Pinpoint the cell where the given text exists, returning its [x, y] midpoint coordinate. 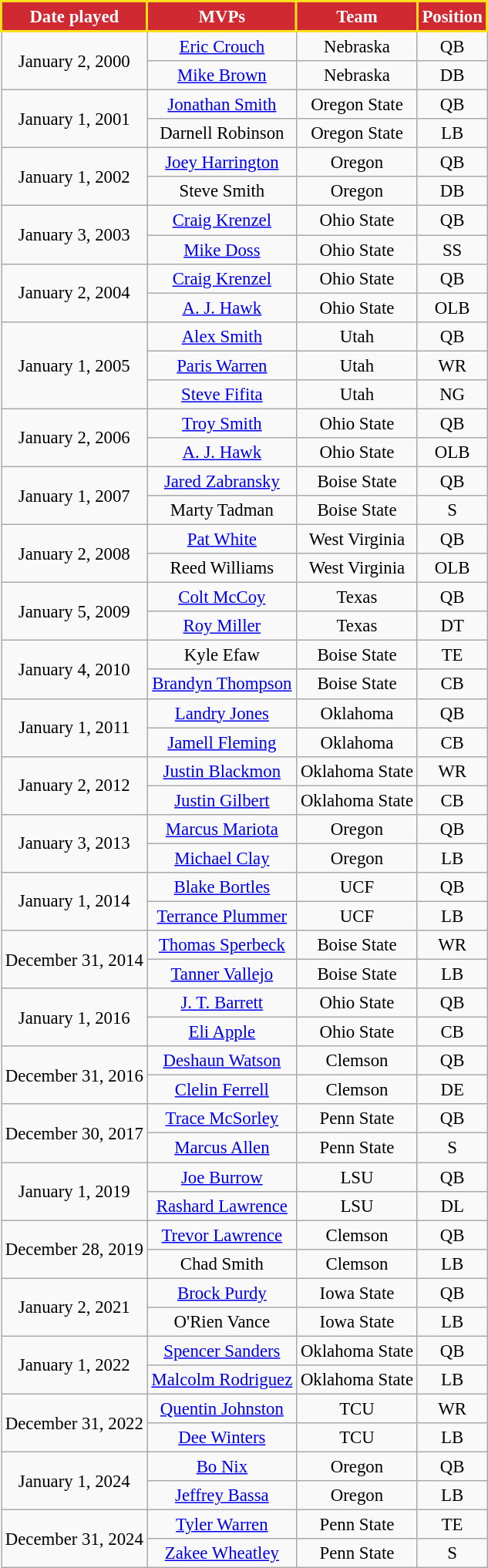
Date played [75, 17]
Brock Purdy [222, 1293]
Reed Williams [222, 568]
December 31, 2024 [75, 1539]
Brandyn Thompson [222, 685]
December 31, 2014 [75, 959]
January 1, 2019 [75, 1192]
January 1, 2005 [75, 365]
Team [358, 17]
Marcus Allen [222, 1148]
Eli Apple [222, 1032]
J. T. Barrett [222, 1003]
January 1, 2016 [75, 1018]
December 31, 2016 [75, 1075]
Jared Zabransky [222, 481]
December 31, 2022 [75, 1423]
January 4, 2010 [75, 669]
Landry Jones [222, 713]
January 5, 2009 [75, 612]
Joe Burrow [222, 1177]
December 28, 2019 [75, 1249]
January 1, 2024 [75, 1482]
January 3, 2013 [75, 843]
Alex Smith [222, 336]
O'Rien Vance [222, 1322]
Kyle Efaw [222, 655]
Justin Blackmon [222, 771]
Chad Smith [222, 1263]
January 2, 2021 [75, 1307]
Malcolm Rodriguez [222, 1380]
Jamell Fleming [222, 742]
MVPs [222, 17]
Tyler Warren [222, 1525]
Spencer Sanders [222, 1351]
Troy Smith [222, 423]
Dee Winters [222, 1438]
DT [452, 626]
Quentin Johnston [222, 1408]
DL [452, 1206]
Colt McCoy [222, 597]
Eric Crouch [222, 46]
Trace McSorley [222, 1119]
Marcus Mariota [222, 829]
Clelin Ferrell [222, 1090]
Michael Clay [222, 858]
Marty Tadman [222, 510]
Joey Harrington [222, 163]
Mike Doss [222, 250]
Jeffrey Bassa [222, 1496]
January 2, 2004 [75, 293]
Deshaun Watson [222, 1061]
January 1, 2001 [75, 119]
January 3, 2003 [75, 234]
Tanner Vallejo [222, 974]
Thomas Sperbeck [222, 945]
January 1, 2002 [75, 177]
January 1, 2007 [75, 495]
Roy Miller [222, 626]
Bo Nix [222, 1467]
Steve Fifita [222, 395]
Jonathan Smith [222, 105]
Blake Bortles [222, 887]
January 1, 2014 [75, 902]
Paris Warren [222, 365]
Trevor Lawrence [222, 1235]
January 2, 2006 [75, 438]
Steve Smith [222, 192]
Darnell Robinson [222, 133]
DE [452, 1090]
Justin Gilbert [222, 800]
NG [452, 395]
Pat White [222, 540]
Terrance Plummer [222, 916]
January 1, 2022 [75, 1364]
January 2, 2012 [75, 785]
January 2, 2008 [75, 554]
Mike Brown [222, 76]
January 2, 2000 [75, 61]
December 30, 2017 [75, 1133]
Zakee Wheatley [222, 1553]
Position [452, 17]
SS [452, 250]
Rashard Lawrence [222, 1206]
January 1, 2011 [75, 728]
